Determine the (x, y) coordinate at the center of the cell enclosing the given text.  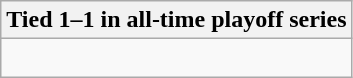
Tied 1–1 in all-time playoff series (176, 20)
